Determine the (x, y) coordinate at the center of the cell enclosing the given text.  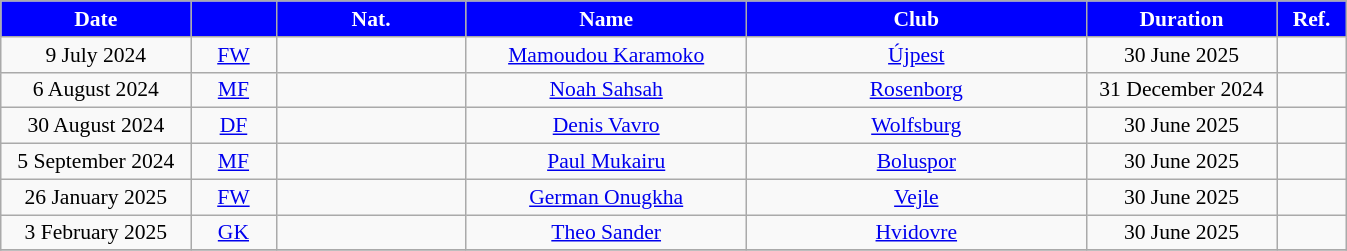
26 January 2025 (96, 197)
Mamoudou Karamoko (606, 55)
Paul Mukairu (606, 162)
Újpest (916, 55)
Noah Sahsah (606, 90)
Club (916, 19)
31 December 2024 (1181, 90)
German Onugkha (606, 197)
Denis Vavro (606, 126)
Duration (1181, 19)
DF (234, 126)
Vejle (916, 197)
6 August 2024 (96, 90)
30 August 2024 (96, 126)
Hvidovre (916, 233)
Date (96, 19)
Boluspor (916, 162)
GK (234, 233)
Ref. (1311, 19)
Rosenborg (916, 90)
Nat. (371, 19)
Theo Sander (606, 233)
5 September 2024 (96, 162)
Name (606, 19)
9 July 2024 (96, 55)
Wolfsburg (916, 126)
3 February 2025 (96, 233)
